For the text-containing cell, return its midpoint in (X, Y) coordinate format. 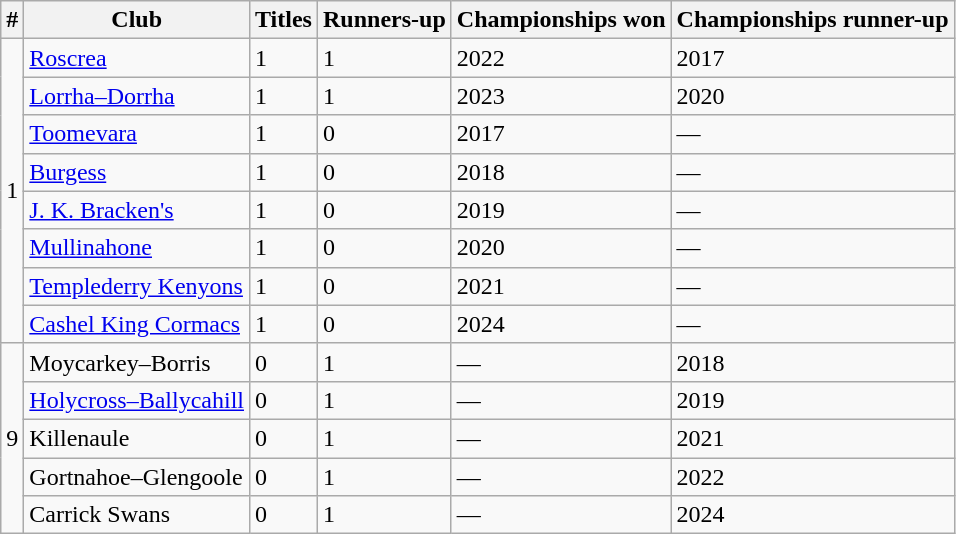
Gortnahoe–Glengoole (137, 477)
Championships runner-up (812, 20)
Toomevara (137, 134)
Titles (284, 20)
Burgess (137, 172)
Carrick Swans (137, 515)
Mullinahone (137, 248)
Templederry Kenyons (137, 286)
2023 (561, 96)
J. K. Bracken's (137, 210)
Moycarkey–Borris (137, 362)
9 (12, 438)
Runners-up (384, 20)
Club (137, 20)
Killenaule (137, 438)
Championships won (561, 20)
Cashel King Cormacs (137, 324)
Lorrha–Dorrha (137, 96)
Roscrea (137, 58)
Holycross–Ballycahill (137, 400)
# (12, 20)
